Determine the (x, y) coordinate at the center of the cell enclosing the given text.  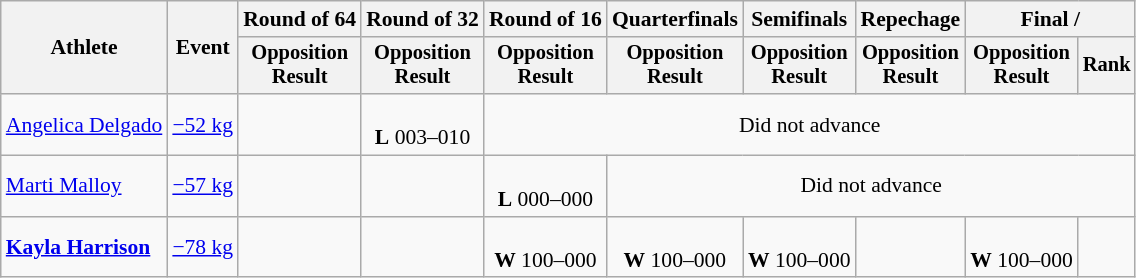
L 000–000 (546, 186)
Angelica Delgado (84, 124)
Rank (1107, 66)
Quarterfinals (675, 19)
−57 kg (202, 186)
−52 kg (202, 124)
Final / (1050, 19)
Athlete (84, 48)
L 003–010 (422, 124)
Round of 32 (422, 19)
Round of 16 (546, 19)
Event (202, 48)
Kayla Harrison (84, 248)
−78 kg (202, 248)
Marti Malloy (84, 186)
Round of 64 (300, 19)
Semifinals (800, 19)
Repechage (911, 19)
